Pinpoint the cell where the given text exists, returning its (x, y) midpoint coordinate. 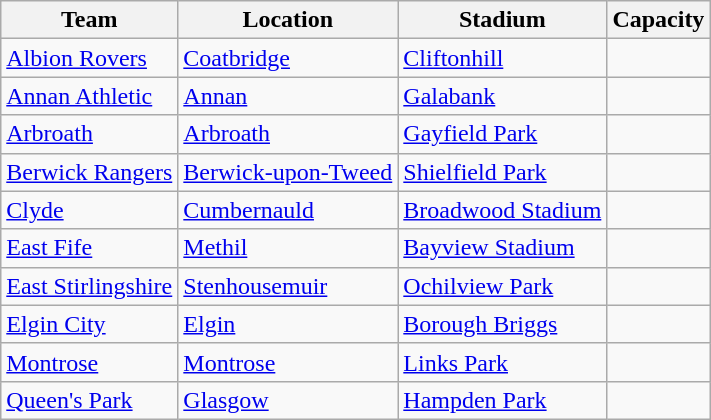
Broadwood Stadium (502, 210)
Annan (288, 96)
Coatbridge (288, 58)
Clyde (90, 210)
East Fife (90, 248)
Bayview Stadium (502, 248)
Borough Briggs (502, 324)
Elgin (288, 324)
Queen's Park (90, 400)
Cumbernauld (288, 210)
Methil (288, 248)
Location (288, 20)
Stadium (502, 20)
East Stirlingshire (90, 286)
Glasgow (288, 400)
Shielfield Park (502, 172)
Cliftonhill (502, 58)
Gayfield Park (502, 134)
Berwick Rangers (90, 172)
Elgin City (90, 324)
Berwick-upon-Tweed (288, 172)
Ochilview Park (502, 286)
Stenhousemuir (288, 286)
Links Park (502, 362)
Team (90, 20)
Galabank (502, 96)
Albion Rovers (90, 58)
Capacity (658, 20)
Hampden Park (502, 400)
Annan Athletic (90, 96)
